Provide the [x, y] coordinate of the cell's center where the given text is located.  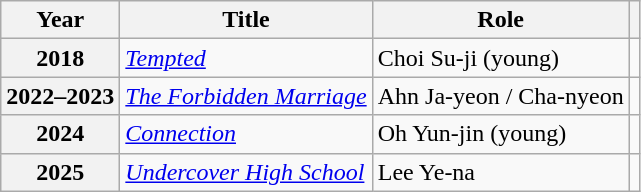
2025 [60, 172]
2024 [60, 134]
Year [60, 20]
Ahn Ja-yeon / Cha-nyeon [500, 96]
Oh Yun-jin (young) [500, 134]
Choi Su-ji (young) [500, 58]
Undercover High School [246, 172]
2022–2023 [60, 96]
Role [500, 20]
Title [246, 20]
Lee Ye-na [500, 172]
2018 [60, 58]
Tempted [246, 58]
Connection [246, 134]
The Forbidden Marriage [246, 96]
